Extract the (X, Y) coordinate from the center of the cell holding the provided text.  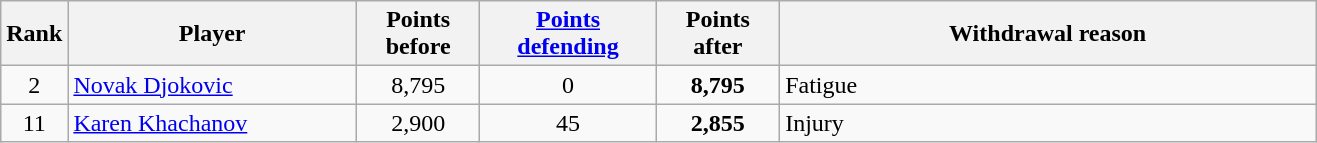
Novak Djokovic (212, 85)
Points after (718, 34)
45 (568, 123)
11 (34, 123)
2 (34, 85)
2,855 (718, 123)
Player (212, 34)
2,900 (418, 123)
Karen Khachanov (212, 123)
Rank (34, 34)
Injury (1048, 123)
0 (568, 85)
Withdrawal reason (1048, 34)
Points before (418, 34)
Points defending (568, 34)
Fatigue (1048, 85)
